Pinpoint the cell where the given text exists, returning its (X, Y) midpoint coordinate. 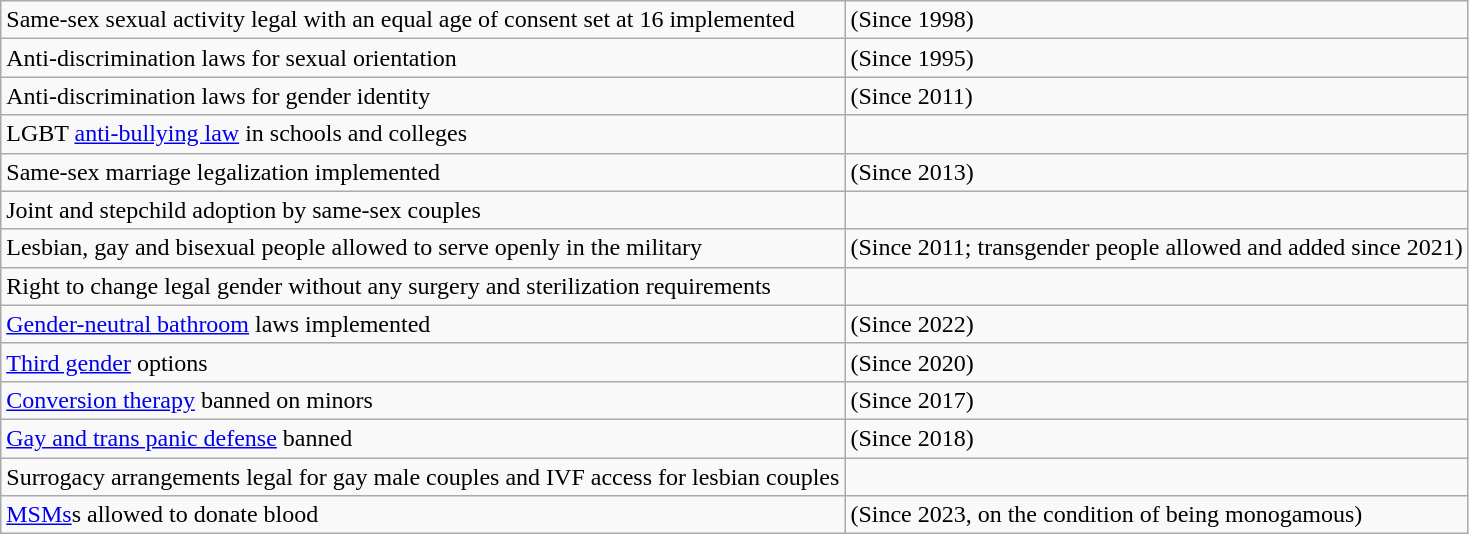
Joint and stepchild adoption by same-sex couples (423, 210)
(Since 2011; transgender people allowed and added since 2021) (1156, 248)
Surrogacy arrangements legal for gay male couples and IVF access for lesbian couples (423, 477)
Gender-neutral bathroom laws implemented (423, 324)
(Since 2013) (1156, 172)
Conversion therapy banned on minors (423, 400)
(Since 1998) (1156, 20)
Same-sex marriage legalization implemented (423, 172)
MSMss allowed to donate blood (423, 515)
LGBT anti-bullying law in schools and colleges (423, 134)
Same-sex sexual activity legal with an equal age of consent set at 16 implemented (423, 20)
(Since 2020) (1156, 362)
Third gender options (423, 362)
(Since 2011) (1156, 96)
Anti-discrimination laws for gender identity (423, 96)
(Since 2022) (1156, 324)
Right to change legal gender without any surgery and sterilization requirements (423, 286)
(Since 2018) (1156, 438)
Anti-discrimination laws for sexual orientation (423, 58)
(Since 1995) (1156, 58)
Lesbian, gay and bisexual people allowed to serve openly in the military (423, 248)
Gay and trans panic defense banned (423, 438)
(Since 2017) (1156, 400)
(Since 2023, on the condition of being monogamous) (1156, 515)
